Output the (X, Y) coordinate of the center of the cell containing the given text.  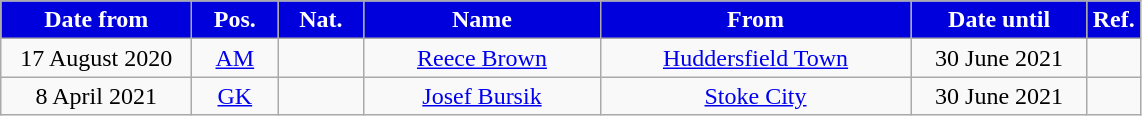
Stoke City (756, 96)
8 April 2021 (96, 96)
AM (235, 58)
Nat. (321, 20)
17 August 2020 (96, 58)
Josef Bursik (482, 96)
Reece Brown (482, 58)
Name (482, 20)
GK (235, 96)
Huddersfield Town (756, 58)
Date until (999, 20)
From (756, 20)
Pos. (235, 20)
Ref. (1114, 20)
Date from (96, 20)
